Extract the (X, Y) coordinate from the center of the cell holding the provided text.  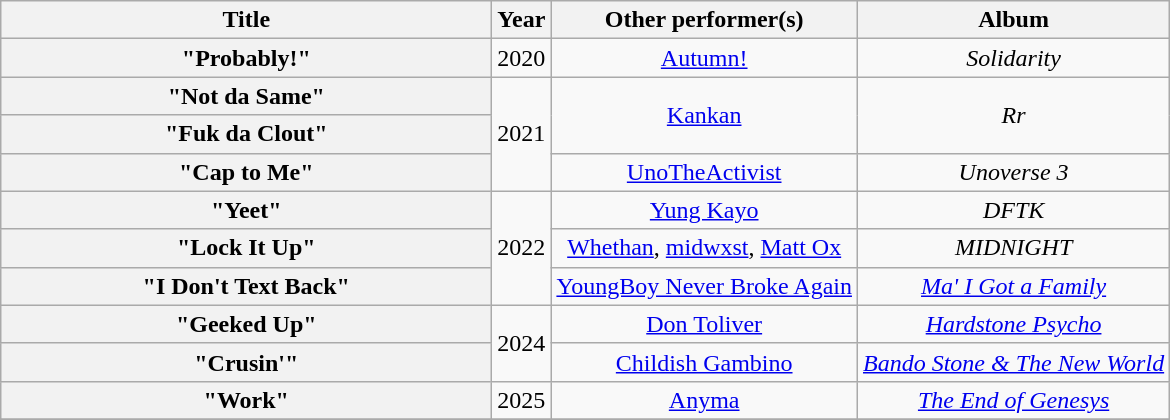
"Probably!" (246, 58)
Year (522, 20)
Other performer(s) (704, 20)
Whethan, midwxst, Matt Ox (704, 248)
Childish Gambino (704, 362)
Title (246, 20)
UnoTheActivist (704, 172)
"Yeet" (246, 210)
"Lock It Up" (246, 248)
2025 (522, 400)
"Cap to Me" (246, 172)
Don Toliver (704, 324)
"Fuk da Clout" (246, 134)
MIDNIGHT (1013, 248)
Unoverse 3 (1013, 172)
"Work" (246, 400)
Rr (1013, 115)
Anyma (704, 400)
Kankan (704, 115)
2022 (522, 248)
The End of Genesys (1013, 400)
"Crusin'" (246, 362)
"I Don't Text Back" (246, 286)
Bando Stone & The New World (1013, 362)
"Not da Same" (246, 96)
Autumn! (704, 58)
DFTK (1013, 210)
Album (1013, 20)
2021 (522, 134)
"Geeked Up" (246, 324)
Solidarity (1013, 58)
Ma' I Got a Family (1013, 286)
YoungBoy Never Broke Again (704, 286)
2020 (522, 58)
Yung Kayo (704, 210)
2024 (522, 343)
Hardstone Psycho (1013, 324)
